Scan for the cell matching the given text and deliver its [x, y] coordinate at center. 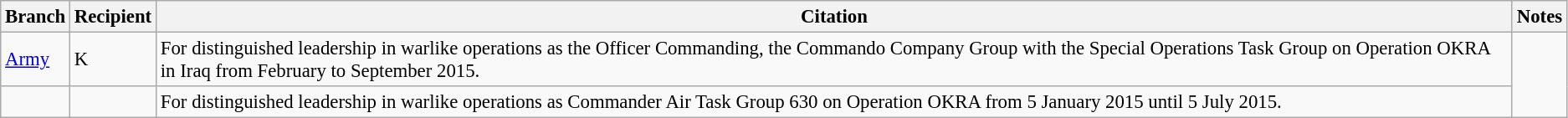
Branch [35, 17]
Army [35, 60]
K [114, 60]
Recipient [114, 17]
For distinguished leadership in warlike operations as Commander Air Task Group 630 on Operation OKRA from 5 January 2015 until 5 July 2015. [833, 102]
Notes [1540, 17]
Citation [833, 17]
